Find where the given text appears and provide that cell's center as (x, y) coordinate. 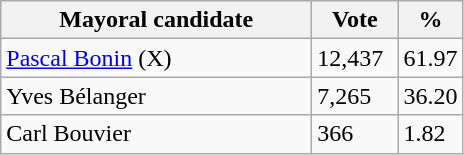
Mayoral candidate (156, 20)
12,437 (355, 58)
36.20 (430, 96)
Yves Bélanger (156, 96)
7,265 (355, 96)
1.82 (430, 134)
Carl Bouvier (156, 134)
Pascal Bonin (X) (156, 58)
61.97 (430, 58)
Vote (355, 20)
366 (355, 134)
% (430, 20)
